Scan for the cell matching the given text and deliver its (x, y) coordinate at center. 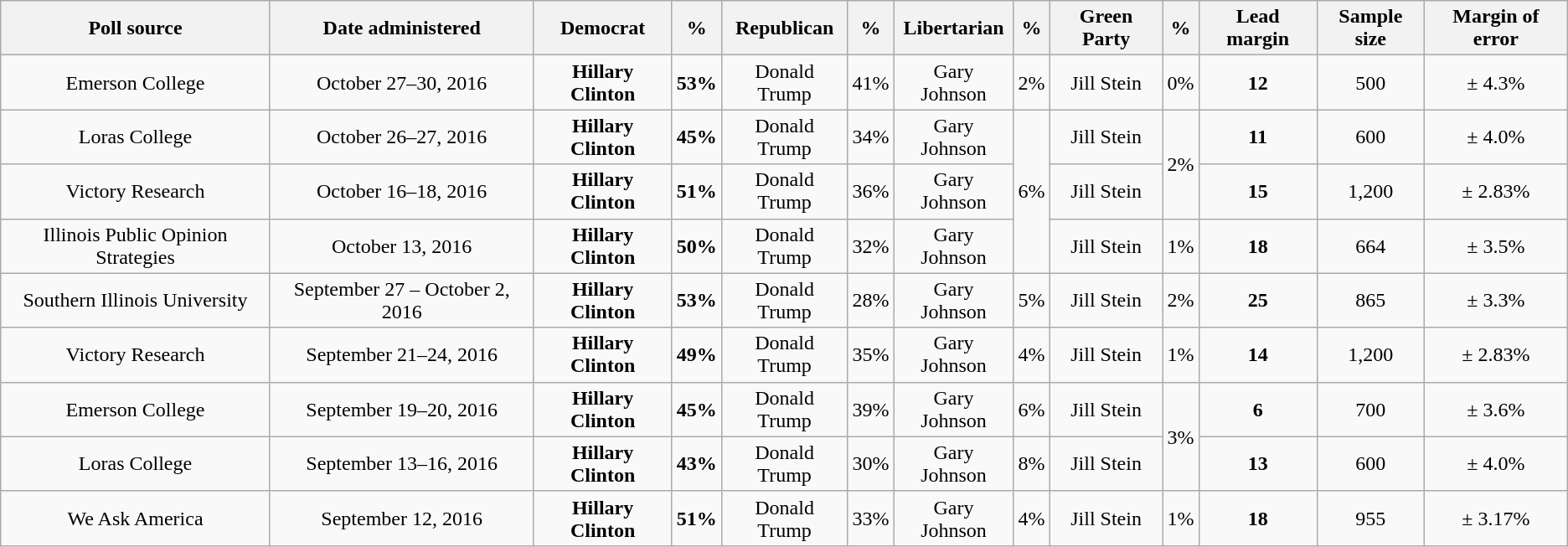
October 27–30, 2016 (402, 82)
September 27 – October 2, 2016 (402, 300)
October 26–27, 2016 (402, 137)
28% (871, 300)
3% (1181, 436)
± 3.6% (1496, 409)
41% (871, 82)
35% (871, 355)
5% (1032, 300)
± 3.3% (1496, 300)
50% (697, 246)
September 13–16, 2016 (402, 464)
43% (697, 464)
Sample size (1370, 28)
664 (1370, 246)
± 4.3% (1496, 82)
September 21–24, 2016 (402, 355)
36% (871, 191)
Date administered (402, 28)
Republican (784, 28)
± 3.5% (1496, 246)
49% (697, 355)
955 (1370, 518)
Southern Illinois University (136, 300)
11 (1258, 137)
33% (871, 518)
13 (1258, 464)
We Ask America (136, 518)
865 (1370, 300)
September 19–20, 2016 (402, 409)
15 (1258, 191)
± 3.17% (1496, 518)
Democrat (603, 28)
September 12, 2016 (402, 518)
12 (1258, 82)
6 (1258, 409)
32% (871, 246)
500 (1370, 82)
Green Party (1106, 28)
700 (1370, 409)
Lead margin (1258, 28)
25 (1258, 300)
Poll source (136, 28)
Illinois Public Opinion Strategies (136, 246)
34% (871, 137)
Libertarian (953, 28)
30% (871, 464)
14 (1258, 355)
39% (871, 409)
0% (1181, 82)
October 16–18, 2016 (402, 191)
8% (1032, 464)
October 13, 2016 (402, 246)
Margin of error (1496, 28)
